Locate the cell with the specified text and output its [X, Y] center coordinate. 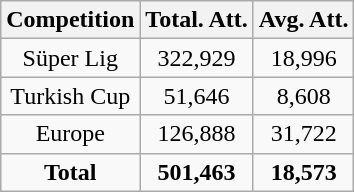
Turkish Cup [70, 96]
18,996 [304, 58]
51,646 [197, 96]
126,888 [197, 134]
8,608 [304, 96]
Avg. Att. [304, 20]
Süper Lig [70, 58]
Europe [70, 134]
501,463 [197, 172]
Total [70, 172]
Total. Att. [197, 20]
322,929 [197, 58]
Competition [70, 20]
31,722 [304, 134]
18,573 [304, 172]
